Provide the [x, y] coordinate of the cell's center where the given text is located.  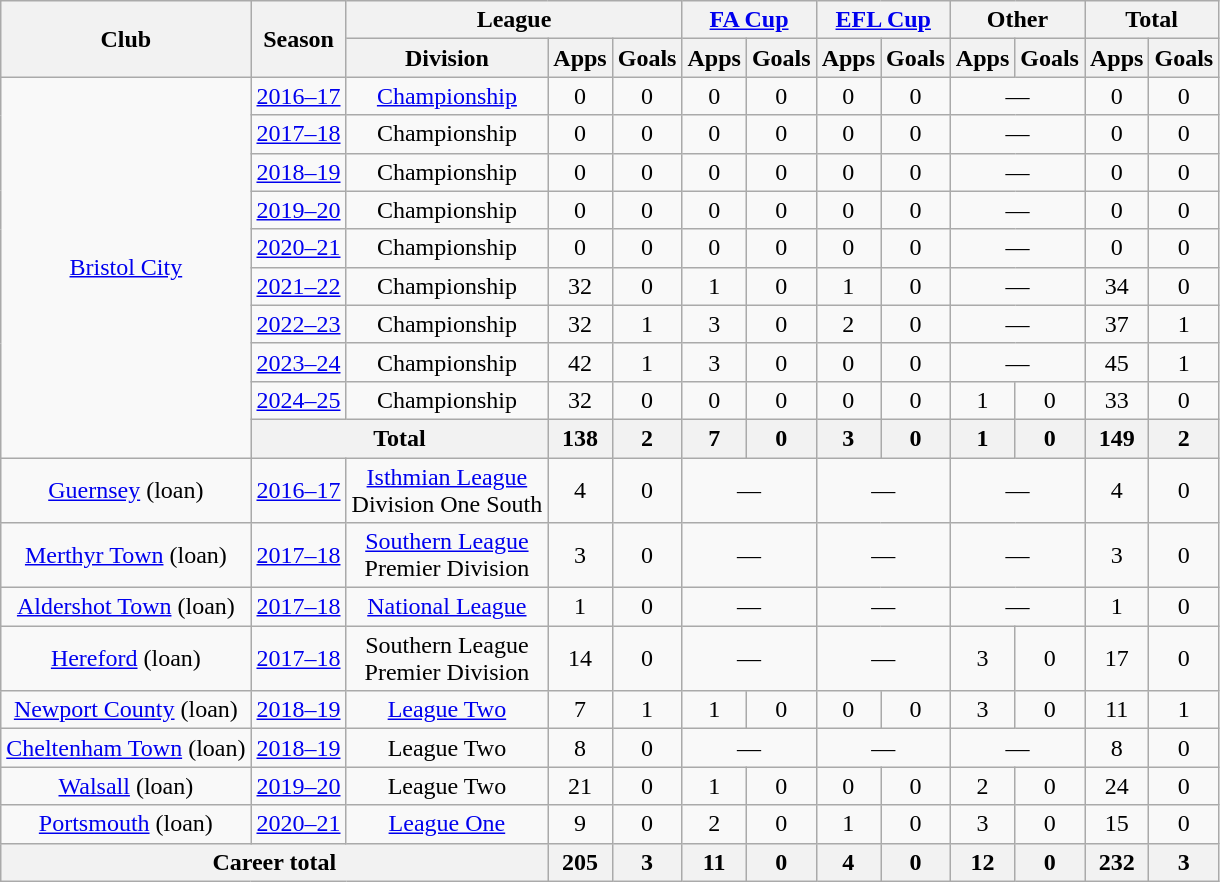
Newport County (loan) [126, 710]
42 [580, 362]
37 [1116, 324]
12 [982, 862]
Other [1017, 20]
21 [580, 786]
2024–25 [298, 400]
EFL Cup [883, 20]
Aldershot Town (loan) [126, 607]
Portsmouth (loan) [126, 824]
Walsall (loan) [126, 786]
Club [126, 39]
FA Cup [749, 20]
24 [1116, 786]
Isthmian LeagueDivision One South [447, 490]
2021–22 [298, 286]
2022–23 [298, 324]
9 [580, 824]
33 [1116, 400]
Career total [274, 862]
League One [447, 824]
45 [1116, 362]
15 [1116, 824]
34 [1116, 286]
Bristol City [126, 268]
Guernsey (loan) [126, 490]
National League [447, 607]
2023–24 [298, 362]
League [514, 20]
149 [1116, 438]
Cheltenham Town (loan) [126, 748]
205 [580, 862]
138 [580, 438]
Hereford (loan) [126, 658]
Season [298, 39]
232 [1116, 862]
17 [1116, 658]
Merthyr Town (loan) [126, 556]
14 [580, 658]
Division [447, 58]
